Provide the [x, y] coordinate of the cell's center where the given text is located.  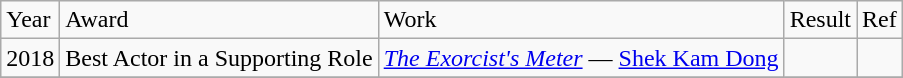
Work [581, 20]
Award [219, 20]
The Exorcist's Meter — Shek Kam Dong [581, 58]
Best Actor in a Supporting Role [219, 58]
2018 [30, 58]
Year [30, 20]
Ref [879, 20]
Result [820, 20]
